For the text-containing cell, return its midpoint in (X, Y) coordinate format. 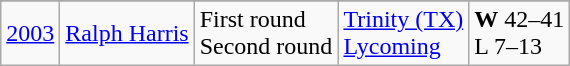
2003 (30, 34)
First roundSecond round (266, 34)
W 42–41 L 7–13 (520, 34)
Ralph Harris (127, 34)
Trinity (TX)Lycoming (404, 34)
